Provide the [x, y] coordinate of the cell's center where the given text is located.  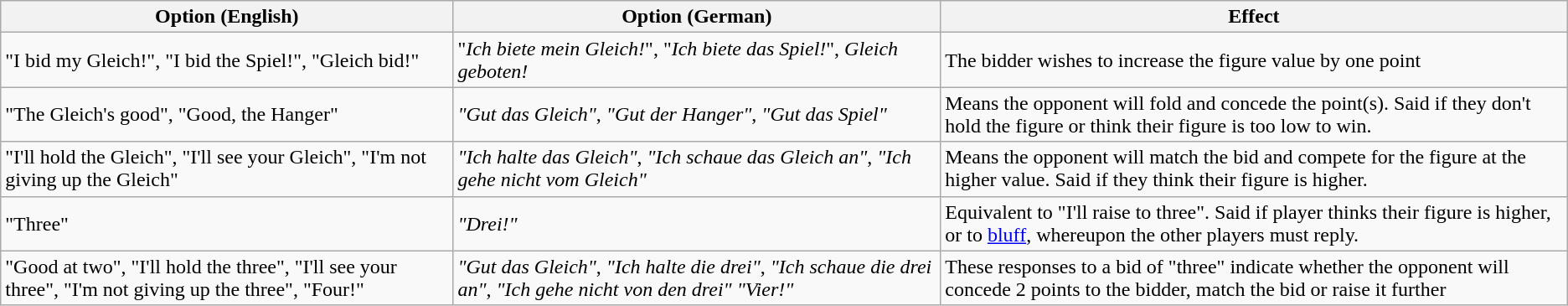
"Gut das Gleich", "Ich halte die drei", "Ich schaue die drei an", "Ich gehe nicht von den drei" "Vier!" [697, 278]
Effect [1255, 17]
"Ich biete mein Gleich!", "Ich biete das Spiel!", Gleich geboten! [697, 60]
Means the opponent will match the bid and compete for the figure at the higher value. Said if they think their figure is higher. [1255, 169]
"Three" [227, 223]
"I bid my Gleich!", "I bid the Spiel!", "Gleich bid!" [227, 60]
"The Gleich's good", "Good, the Hanger" [227, 114]
Equivalent to "I'll raise to three". Said if player thinks their figure is higher, or to bluff, whereupon the other players must reply. [1255, 223]
"Ich halte das Gleich", "Ich schaue das Gleich an", "Ich gehe nicht vom Gleich" [697, 169]
"Gut das Gleich", "Gut der Hanger", "Gut das Spiel" [697, 114]
Option (English) [227, 17]
These responses to a bid of "three" indicate whether the opponent will concede 2 points to the bidder, match the bid or raise it further [1255, 278]
Means the opponent will fold and concede the point(s). Said if they don't hold the figure or think their figure is too low to win. [1255, 114]
Option (German) [697, 17]
"Good at two", "I'll hold the three", "I'll see your three", "I'm not giving up the three", "Four!" [227, 278]
"I'll hold the Gleich", "I'll see your Gleich", "I'm not giving up the Gleich" [227, 169]
"Drei!" [697, 223]
The bidder wishes to increase the figure value by one point [1255, 60]
